Extract the (X, Y) coordinate from the center of the cell holding the provided text.  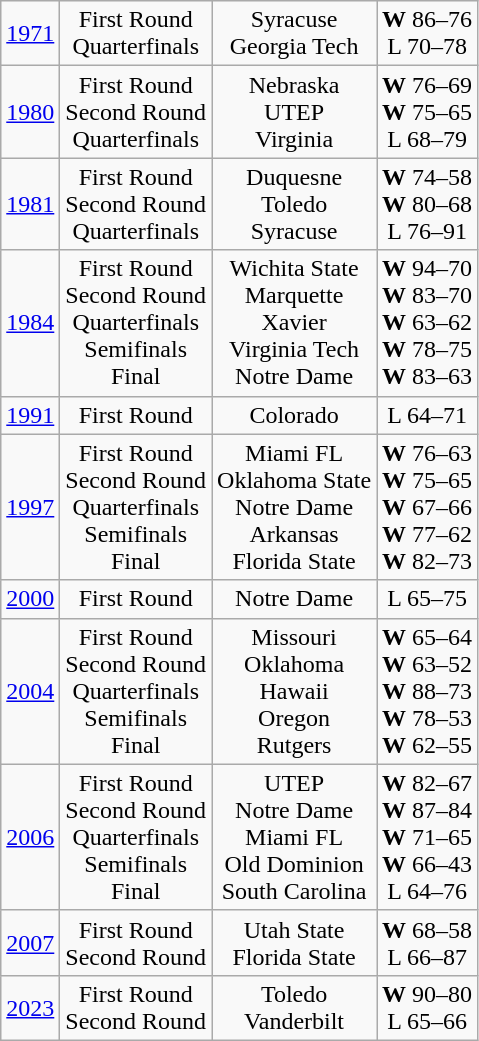
Colorado (294, 415)
2007 (30, 942)
W 76–69W 75–65L 68–79 (428, 112)
ToledoVanderbilt (294, 1008)
MissouriOklahomaHawaiiOregonRutgers (294, 691)
W 82–67W 87–84W 71–65W 66–43L 64–76 (428, 837)
W 90–80L 65–66 (428, 1008)
1984 (30, 323)
Notre Dame (294, 599)
1971 (30, 34)
L 64–71 (428, 415)
W 65–64W 63–52W 88–73W 78–53W 62–55 (428, 691)
W 94–70W 83–70W 63–62W 78–75W 83–63 (428, 323)
Miami FLOklahoma StateNotre DameArkansasFlorida State (294, 507)
Wichita StateMarquetteXavierVirginia TechNotre Dame (294, 323)
1997 (30, 507)
DuquesneToledoSyracuse (294, 204)
1980 (30, 112)
NebraskaUTEPVirginia (294, 112)
1981 (30, 204)
Utah StateFlorida State (294, 942)
2000 (30, 599)
SyracuseGeorgia Tech (294, 34)
2004 (30, 691)
UTEPNotre DameMiami FLOld DominionSouth Carolina (294, 837)
W 68–58L 66–87 (428, 942)
First RoundQuarterfinals (136, 34)
W 86–76L 70–78 (428, 34)
2006 (30, 837)
1991 (30, 415)
W 76–63W 75–65W 67–66W 77–62W 82–73 (428, 507)
W 74–58W 80–68L 76–91 (428, 204)
L 65–75 (428, 599)
2023 (30, 1008)
